Provide the [x, y] coordinate of the cell's center where the given text is located.  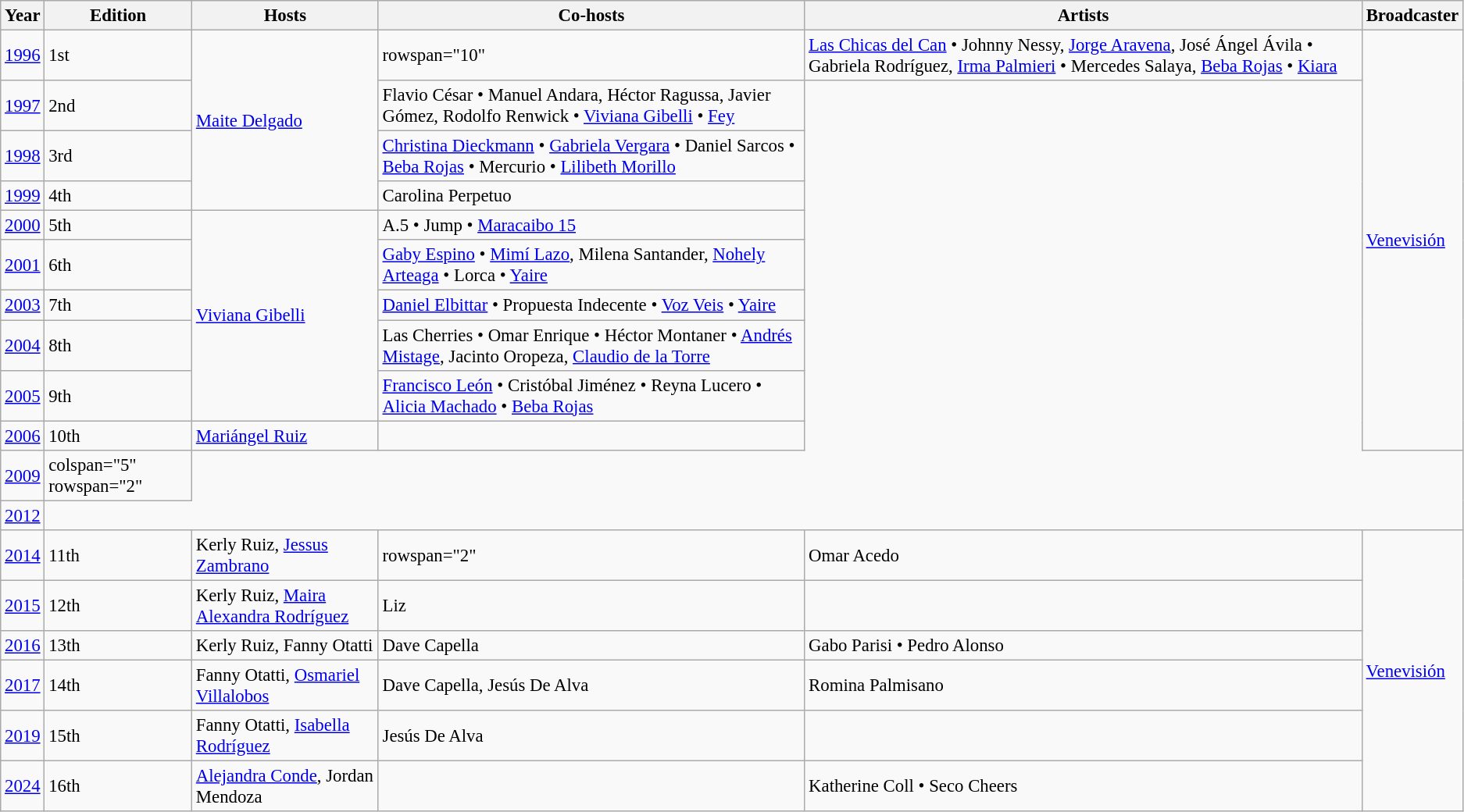
rowspan="10" [591, 56]
2006 [23, 436]
Hosts [286, 16]
1998 [23, 156]
Dave Capella, Jesús De Alva [591, 686]
2019 [23, 735]
Co-hosts [591, 16]
1997 [23, 106]
Kerly Ruiz, Jessus Zambrano [286, 556]
Year [23, 16]
Jesús De Alva [591, 735]
12th [119, 606]
5th [119, 226]
2001 [23, 265]
1996 [23, 56]
1st [119, 56]
Gabo Parisi • Pedro Alonso [1084, 646]
2004 [23, 345]
Francisco León • Cristóbal Jiménez • Reyna Lucero • Alicia Machado • Beba Rojas [591, 395]
Gaby Espino • Mimí Lazo, Milena Santander, Nohely Arteaga • Lorca • Yaire [591, 265]
Artists [1084, 16]
11th [119, 556]
Las Cherries • Omar Enrique • Héctor Montaner • Andrés Mistage, Jacinto Oropeza, Claudio de la Torre [591, 345]
3rd [119, 156]
14th [119, 686]
colspan="5" rowspan="2" [119, 475]
Alejandra Conde, Jordan Mendoza [286, 787]
10th [119, 436]
2000 [23, 226]
16th [119, 787]
15th [119, 735]
Las Chicas del Can • Johnny Nessy, Jorge Aravena, José Ángel Ávila • Gabriela Rodríguez, Irma Palmieri • Mercedes Salaya, Beba Rojas • Kiara [1084, 56]
8th [119, 345]
Omar Acedo [1084, 556]
2009 [23, 475]
Christina Dieckmann • Gabriela Vergara • Daniel Sarcos • Beba Rojas • Mercurio • Lilibeth Morillo [591, 156]
2024 [23, 787]
Romina Palmisano [1084, 686]
13th [119, 646]
A.5 • Jump • Maracaibo 15 [591, 226]
2012 [23, 515]
Mariángel Ruiz [286, 436]
4th [119, 196]
Liz [591, 606]
Carolina Perpetuo [591, 196]
Kerly Ruiz, Maira Alexandra Rodríguez [286, 606]
Maite Delgado [286, 120]
2015 [23, 606]
7th [119, 305]
Edition [119, 16]
Dave Capella [591, 646]
1999 [23, 196]
Katherine Coll • Seco Cheers [1084, 787]
2003 [23, 305]
9th [119, 395]
Fanny Otatti, Isabella Rodríguez [286, 735]
2017 [23, 686]
2005 [23, 395]
Flavio César • Manuel Andara, Héctor Ragussa, Javier Gómez, Rodolfo Renwick • Viviana Gibelli • Fey [591, 106]
Daniel Elbittar • Propuesta Indecente • Voz Veis • Yaire [591, 305]
2nd [119, 106]
rowspan="2" [591, 556]
Kerly Ruiz, Fanny Otatti [286, 646]
6th [119, 265]
2016 [23, 646]
2014 [23, 556]
Viviana Gibelli [286, 315]
Broadcaster [1412, 16]
Fanny Otatti, Osmariel Villalobos [286, 686]
